Return [x, y] of the center of cell containing provided text 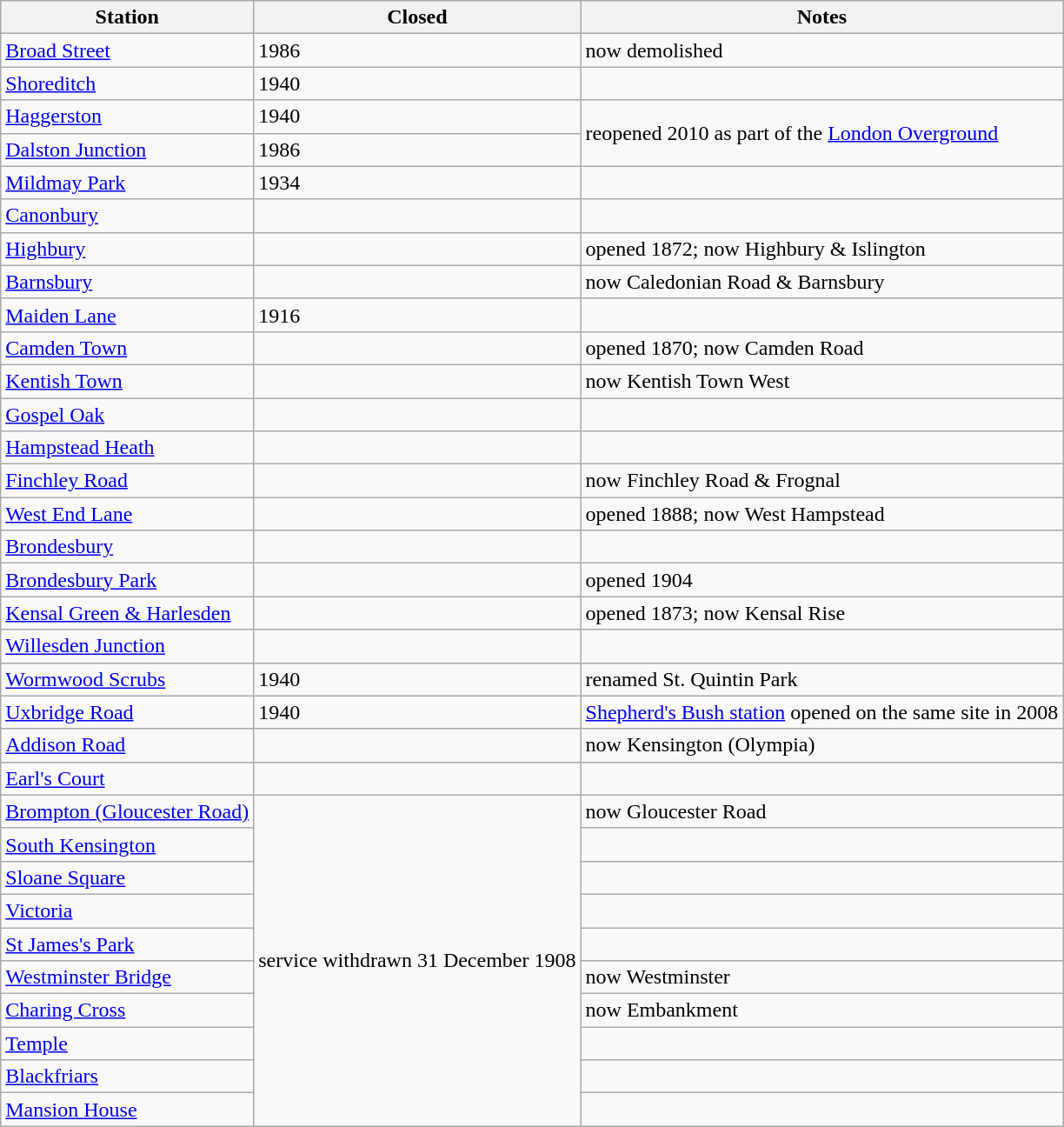
Barnsbury [127, 282]
now Embankment [822, 1010]
Station [127, 17]
Mildmay Park [127, 183]
Notes [822, 17]
Earl's Court [127, 778]
renamed St. Quintin Park [822, 679]
opened 1872; now Highbury & Islington [822, 249]
Camden Town [127, 348]
Shoreditch [127, 83]
opened 1870; now Camden Road [822, 348]
Kentish Town [127, 381]
now Westminster [822, 977]
now Kensington (Olympia) [822, 745]
St James's Park [127, 944]
now Finchley Road & Frognal [822, 481]
Blackfriars [127, 1077]
Highbury [127, 249]
Brondesbury [127, 547]
Broad Street [127, 50]
Westminster Bridge [127, 977]
Brondesbury Park [127, 580]
Kensal Green & Harlesden [127, 613]
now Kentish Town West [822, 381]
opened 1904 [822, 580]
Shepherd's Bush station opened on the same site in 2008 [822, 712]
Addison Road [127, 745]
Willesden Junction [127, 646]
reopened 2010 as part of the London Overground [822, 133]
Sloane Square [127, 877]
now demolished [822, 50]
Closed [417, 17]
West End Lane [127, 514]
opened 1888; now West Hampstead [822, 514]
Gospel Oak [127, 415]
now Gloucester Road [822, 811]
now Caledonian Road & Barnsbury [822, 282]
Temple [127, 1044]
Victoria [127, 910]
Charing Cross [127, 1010]
Dalston Junction [127, 150]
Haggerston [127, 117]
Wormwood Scrubs [127, 679]
Canonbury [127, 216]
Hampstead Heath [127, 448]
Finchley Road [127, 481]
opened 1873; now Kensal Rise [822, 613]
Brompton (Gloucester Road) [127, 811]
service withdrawn 31 December 1908 [417, 960]
Maiden Lane [127, 315]
Mansion House [127, 1110]
1934 [417, 183]
South Kensington [127, 844]
Uxbridge Road [127, 712]
1916 [417, 315]
